Scan for the cell matching the given text and deliver its (X, Y) coordinate at center. 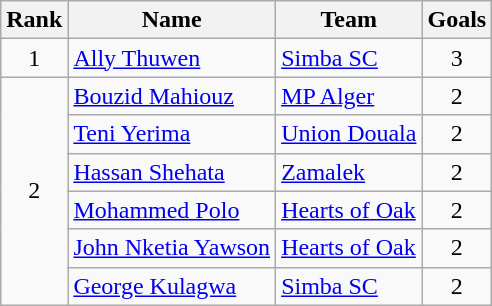
3 (457, 58)
MP Alger (349, 96)
Union Douala (349, 134)
Teni Yerima (172, 134)
Hassan Shehata (172, 172)
Ally Thuwen (172, 58)
1 (34, 58)
Mohammed Polo (172, 210)
George Kulagwa (172, 286)
John Nketia Yawson (172, 248)
Team (349, 20)
Rank (34, 20)
Zamalek (349, 172)
Name (172, 20)
Goals (457, 20)
Bouzid Mahiouz (172, 96)
